Output the (X, Y) coordinate of the center of the cell containing the given text.  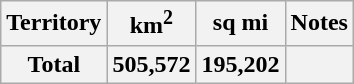
sq mi (240, 24)
505,572 (152, 64)
195,202 (240, 64)
Territory (54, 24)
Total (54, 64)
Notes (319, 24)
km2 (152, 24)
